Locate the cell with the specified text and output its [X, Y] center coordinate. 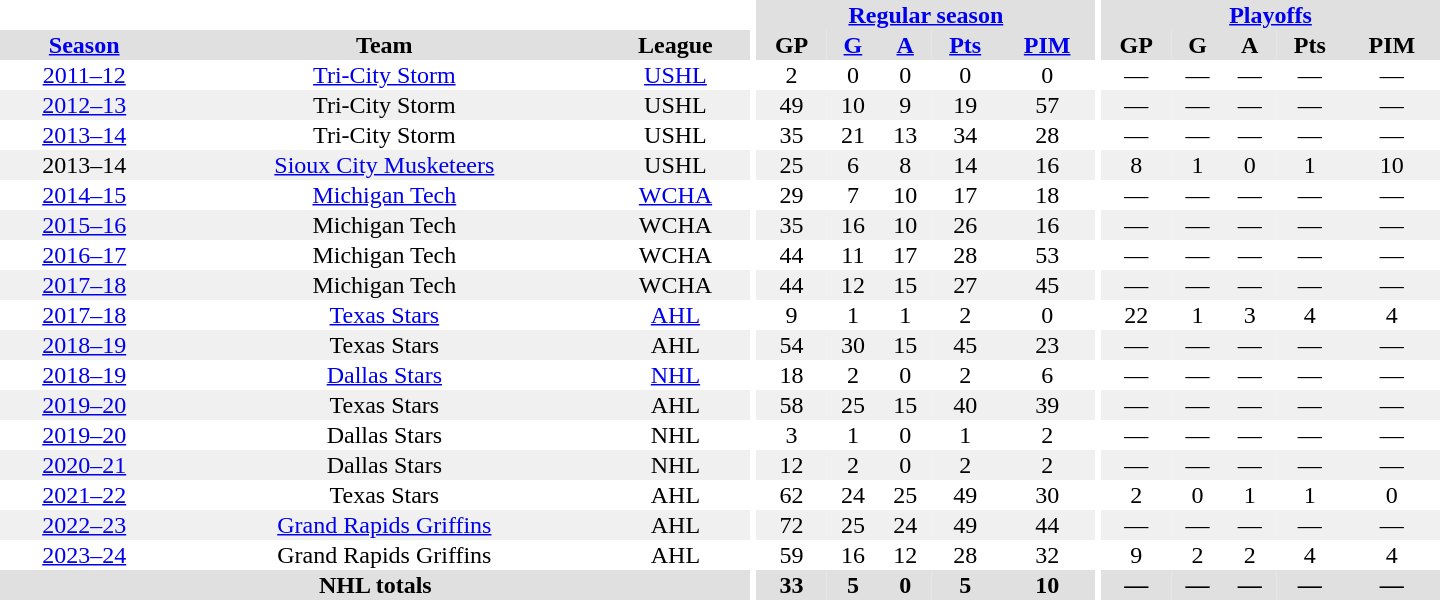
Regular season [926, 15]
72 [791, 525]
59 [791, 555]
Sioux City Musketeers [384, 165]
62 [791, 495]
57 [1047, 105]
2011–12 [84, 75]
14 [965, 165]
2023–24 [84, 555]
19 [965, 105]
League [675, 45]
2022–23 [84, 525]
7 [853, 195]
33 [791, 585]
21 [853, 135]
23 [1047, 345]
40 [965, 405]
2012–13 [84, 105]
26 [965, 225]
2014–15 [84, 195]
2021–22 [84, 495]
2016–17 [84, 255]
Season [84, 45]
29 [791, 195]
13 [905, 135]
Playoffs [1270, 15]
22 [1136, 315]
34 [965, 135]
39 [1047, 405]
54 [791, 345]
2020–21 [84, 465]
Team [384, 45]
32 [1047, 555]
53 [1047, 255]
2015–16 [84, 225]
27 [965, 285]
NHL totals [376, 585]
58 [791, 405]
11 [853, 255]
